Find where the given text appears and provide that cell's center as [x, y] coordinate. 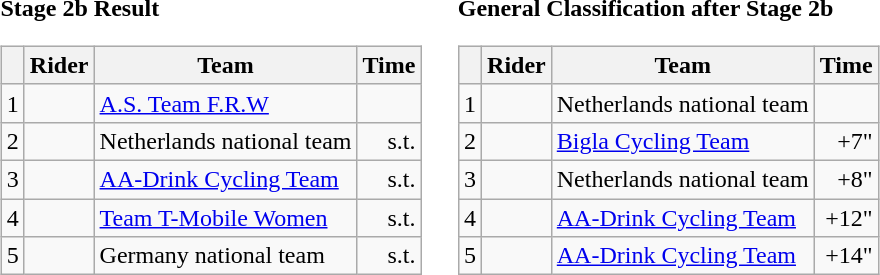
+7" [846, 141]
A.S. Team F.R.W [226, 103]
Team T-Mobile Women [226, 217]
Germany national team [226, 256]
+12" [846, 217]
+8" [846, 179]
+14" [846, 256]
Bigla Cycling Team [682, 141]
